Return the (x, y) coordinate for the center point of the cell that contains the specified text.  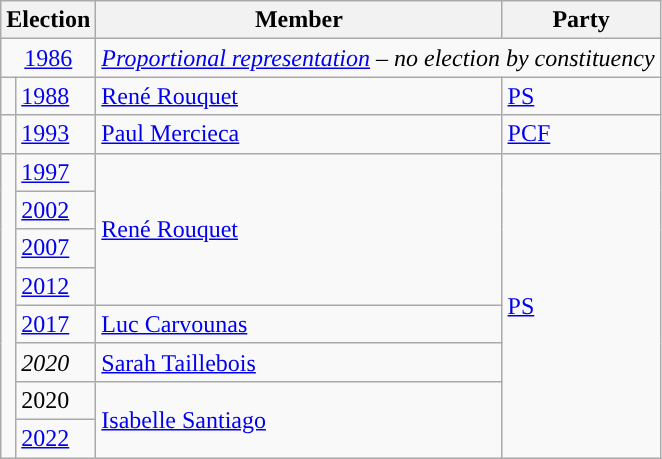
2012 (56, 286)
Paul Mercieca (299, 134)
Member (299, 20)
2022 (56, 438)
1986 (48, 58)
Party (581, 20)
Sarah Taillebois (299, 362)
Isabelle Santiago (299, 419)
1997 (56, 172)
1988 (56, 96)
2017 (56, 324)
Luc Carvounas (299, 324)
2007 (56, 248)
PCF (581, 134)
Election (48, 20)
Proportional representation – no election by constituency (378, 58)
1993 (56, 134)
2002 (56, 210)
